Find where the given text appears and provide that cell's center as (x, y) coordinate. 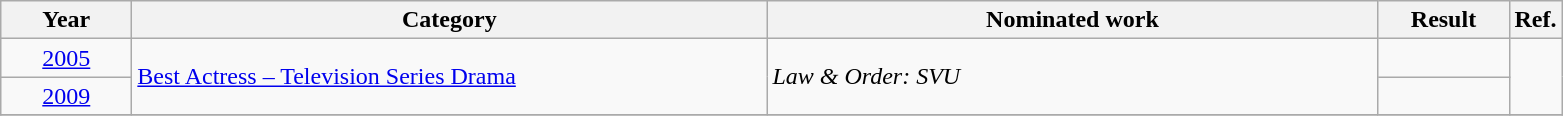
2005 (66, 58)
Law & Order: SVU (1072, 77)
Ref. (1536, 20)
Year (66, 20)
Best Actress – Television Series Drama (450, 77)
Result (1444, 20)
Nominated work (1072, 20)
Category (450, 20)
2009 (66, 96)
